Detect which cell encompasses the target text, then output its (X, Y) center coordinate. 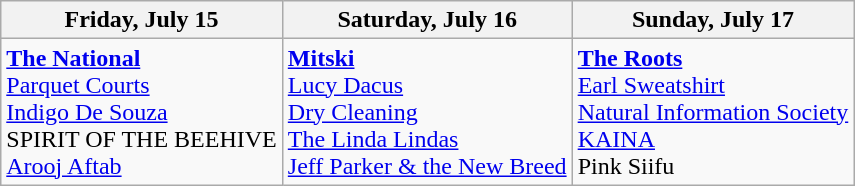
The NationalParquet CourtsIndigo De SouzaSPIRIT OF THE BEEHIVEArooj Aftab (142, 112)
The RootsEarl SweatshirtNatural Information SocietyKAINAPink Siifu (713, 112)
Sunday, July 17 (713, 20)
Saturday, July 16 (427, 20)
Friday, July 15 (142, 20)
MitskiLucy DacusDry CleaningThe Linda LindasJeff Parker & the New Breed (427, 112)
